For the text-containing cell, return its midpoint in [x, y] coordinate format. 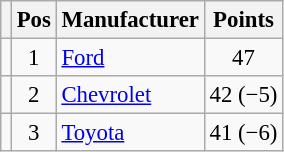
Toyota [130, 133]
1 [34, 58]
47 [243, 58]
41 (−6) [243, 133]
3 [34, 133]
Pos [34, 20]
42 (−5) [243, 95]
Points [243, 20]
2 [34, 95]
Chevrolet [130, 95]
Manufacturer [130, 20]
Ford [130, 58]
